Determine the (X, Y) coordinate at the center of the cell enclosing the given text.  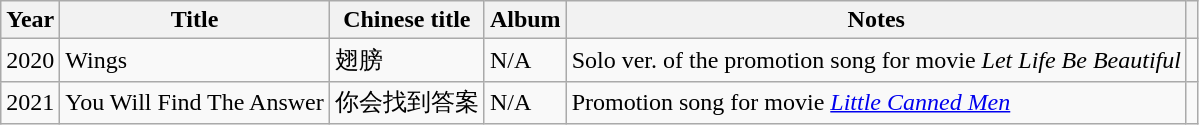
翅膀 (406, 60)
Wings (194, 60)
Notes (876, 20)
Title (194, 20)
2020 (30, 60)
你会找到答案 (406, 102)
You Will Find The Answer (194, 102)
Album (525, 20)
Year (30, 20)
Solo ver. of the promotion song for movie Let Life Be Beautiful (876, 60)
2021 (30, 102)
Promotion song for movie Little Canned Men (876, 102)
Chinese title (406, 20)
